Search for the cell housing the specified text and yield its (x, y) center coordinate. 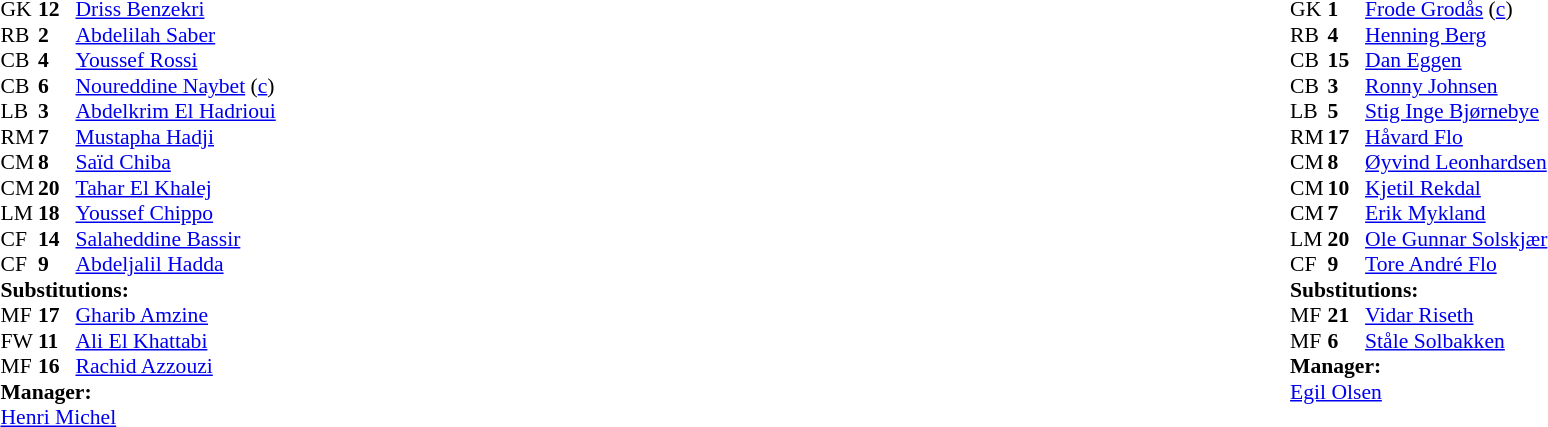
Rachid Azzouzi (176, 367)
Ole Gunnar Solskjær (1456, 239)
Noureddine Naybet (c) (176, 86)
Saïd Chiba (176, 163)
2 (57, 35)
5 (1347, 111)
Ronny Johnsen (1456, 86)
Øyvind Leonhardsen (1456, 163)
Vidar Riseth (1456, 315)
Tahar El Khalej (176, 188)
Salaheddine Bassir (176, 239)
Stig Inge Bjørnebye (1456, 111)
Ali El Khattabi (176, 341)
FW (19, 341)
Abdelilah Saber (176, 35)
16 (57, 367)
Abdeljalil Hadda (176, 265)
Ståle Solbakken (1456, 341)
Henning Berg (1456, 35)
Youssef Chippo (176, 213)
Gharib Amzine (176, 315)
Erik Mykland (1456, 213)
11 (57, 341)
Youssef Rossi (176, 61)
Dan Eggen (1456, 61)
Tore André Flo (1456, 265)
21 (1347, 315)
14 (57, 239)
Abdelkrim El Hadrioui (176, 111)
Mustapha Hadji (176, 137)
15 (1347, 61)
Håvard Flo (1456, 137)
10 (1347, 188)
Egil Olsen (1418, 392)
Kjetil Rekdal (1456, 188)
18 (57, 213)
